Determine the [X, Y] coordinate at the center of the cell enclosing the given text.  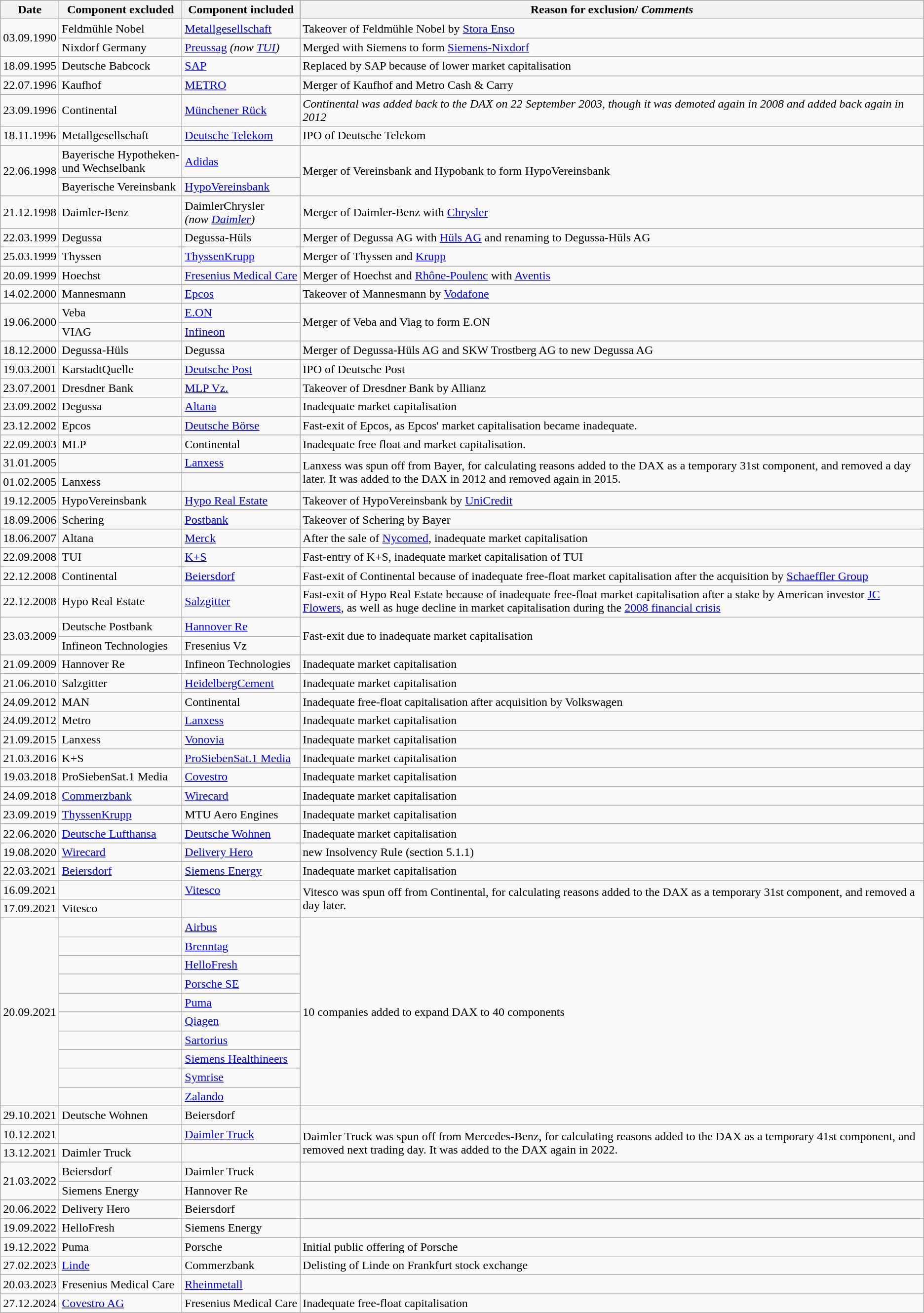
Inadequate free float and market capitalisation. [612, 444]
Mannesmann [120, 294]
Fresenius Vz [241, 646]
Date [30, 10]
18.12.2000 [30, 350]
14.02.2000 [30, 294]
Dresdner Bank [120, 388]
Delisting of Linde on Frankfurt stock exchange [612, 1266]
SAP [241, 66]
Merger of Kaufhof and Metro Cash & Carry [612, 85]
24.09.2018 [30, 796]
Merck [241, 538]
Fast-exit of Epcos, as Epcos' market capitalisation became inadequate. [612, 425]
Merger of Vereinsbank and Hypobank to form HypoVereinsbank [612, 171]
13.12.2021 [30, 1153]
21.09.2009 [30, 664]
Münchener Rück [241, 111]
IPO of Deutsche Post [612, 369]
10.12.2021 [30, 1134]
01.02.2005 [30, 482]
23.09.2019 [30, 814]
Takeover of Mannesmann by Vodafone [612, 294]
Metro [120, 721]
29.10.2021 [30, 1115]
Nixdorf Germany [120, 47]
22.03.2021 [30, 871]
Merger of Hoechst and Rhône-Poulenc with Aventis [612, 275]
Infineon [241, 332]
21.06.2010 [30, 683]
Merger of Veba and Viag to form E.ON [612, 322]
After the sale of Nycomed, inadequate market capitalisation [612, 538]
Covestro AG [120, 1303]
21.12.1998 [30, 212]
19.08.2020 [30, 852]
Postbank [241, 519]
Kaufhof [120, 85]
22.06.1998 [30, 171]
IPO of Deutsche Telekom [612, 136]
Fast-exit due to inadequate market capitalisation [612, 636]
Adidas [241, 161]
Fast-exit of Continental because of inadequate free-float market capitalisation after the acquisition by Schaeffler Group [612, 576]
21.03.2016 [30, 758]
Merger of Thyssen and Krupp [612, 256]
Deutsche Börse [241, 425]
Replaced by SAP because of lower market capitalisation [612, 66]
20.09.1999 [30, 275]
19.06.2000 [30, 322]
Deutsche Telekom [241, 136]
Component excluded [120, 10]
Merger of Degussa AG with Hüls AG and renaming to Degussa-Hüls AG [612, 237]
Schering [120, 519]
Vonovia [241, 739]
Takeover of Schering by Bayer [612, 519]
22.09.2003 [30, 444]
27.12.2024 [30, 1303]
VIAG [120, 332]
Preussag (now TUI) [241, 47]
19.03.2001 [30, 369]
Takeover of HypoVereinsbank by UniCredit [612, 501]
Fast-entry of K+S, inadequate market capitalisation of TUI [612, 557]
Deutsche Babcock [120, 66]
22.09.2008 [30, 557]
18.09.1995 [30, 66]
Porsche SE [241, 984]
23.09.1996 [30, 111]
20.06.2022 [30, 1209]
19.03.2018 [30, 777]
18.11.1996 [30, 136]
20.09.2021 [30, 1012]
Merger of Daimler-Benz with Chrysler [612, 212]
Reason for exclusion/ Comments [612, 10]
22.06.2020 [30, 833]
Linde [120, 1266]
TUI [120, 557]
Inadequate free-float capitalisation [612, 1303]
Takeover of Feldmühle Nobel by Stora Enso [612, 29]
Deutsche Lufthansa [120, 833]
16.09.2021 [30, 890]
Initial public offering of Porsche [612, 1247]
Covestro [241, 777]
Airbus [241, 927]
19.12.2022 [30, 1247]
22.03.1999 [30, 237]
Feldmühle Nobel [120, 29]
Hoechst [120, 275]
23.12.2002 [30, 425]
19.12.2005 [30, 501]
Deutsche Postbank [120, 627]
MAN [120, 702]
31.01.2005 [30, 463]
Rheinmetall [241, 1284]
DaimlerChrysler (now Daimler) [241, 212]
Deutsche Post [241, 369]
METRO [241, 85]
Merged with Siemens to form Siemens-Nixdorf [612, 47]
MLP [120, 444]
Bayerische Hypotheken-und Wechselbank [120, 161]
Continental was added back to the DAX on 22 September 2003, though it was demoted again in 2008 and added back again in 2012 [612, 111]
Daimler-Benz [120, 212]
Thyssen [120, 256]
18.09.2006 [30, 519]
23.09.2002 [30, 407]
Sartorius [241, 1040]
HeidelbergCement [241, 683]
Inadequate free-float capitalisation after acquisition by Volkswagen [612, 702]
18.06.2007 [30, 538]
Brenntag [241, 946]
Zalando [241, 1096]
E.ON [241, 313]
22.07.1996 [30, 85]
20.03.2023 [30, 1284]
25.03.1999 [30, 256]
Siemens Healthineers [241, 1059]
MLP Vz. [241, 388]
19.09.2022 [30, 1228]
23.07.2001 [30, 388]
Porsche [241, 1247]
10 companies added to expand DAX to 40 components [612, 1012]
21.03.2022 [30, 1181]
Merger of Degussa-Hüls AG and SKW Trostberg AG to new Degussa AG [612, 350]
Takeover of Dresdner Bank by Allianz [612, 388]
Vitesco was spun off from Continental, for calculating reasons added to the DAX as a temporary 31st component, and removed a day later. [612, 899]
23.03.2009 [30, 636]
21.09.2015 [30, 739]
17.09.2021 [30, 909]
Bayerische Vereinsbank [120, 187]
27.02.2023 [30, 1266]
MTU Aero Engines [241, 814]
Component included [241, 10]
new Insolvency Rule (section 5.1.1) [612, 852]
03.09.1990 [30, 38]
Qiagen [241, 1021]
Symrise [241, 1078]
Veba [120, 313]
KarstadtQuelle [120, 369]
